Provide the [x, y] coordinate of the cell's center where the given text is located.  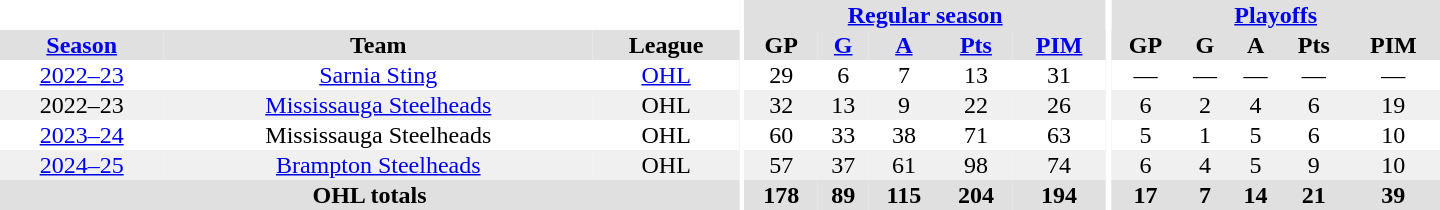
21 [1314, 195]
League [666, 45]
71 [976, 135]
Sarnia Sting [378, 75]
39 [1394, 195]
Team [378, 45]
31 [1058, 75]
Regular season [926, 15]
2 [1206, 105]
19 [1394, 105]
115 [904, 195]
60 [782, 135]
26 [1058, 105]
204 [976, 195]
33 [844, 135]
Brampton Steelheads [378, 165]
2023–24 [82, 135]
22 [976, 105]
194 [1058, 195]
1 [1206, 135]
37 [844, 165]
38 [904, 135]
63 [1058, 135]
74 [1058, 165]
Playoffs [1276, 15]
14 [1256, 195]
29 [782, 75]
32 [782, 105]
61 [904, 165]
57 [782, 165]
17 [1145, 195]
178 [782, 195]
98 [976, 165]
OHL totals [370, 195]
Season [82, 45]
2024–25 [82, 165]
89 [844, 195]
